Detect which cell encompasses the target text, then output its (X, Y) center coordinate. 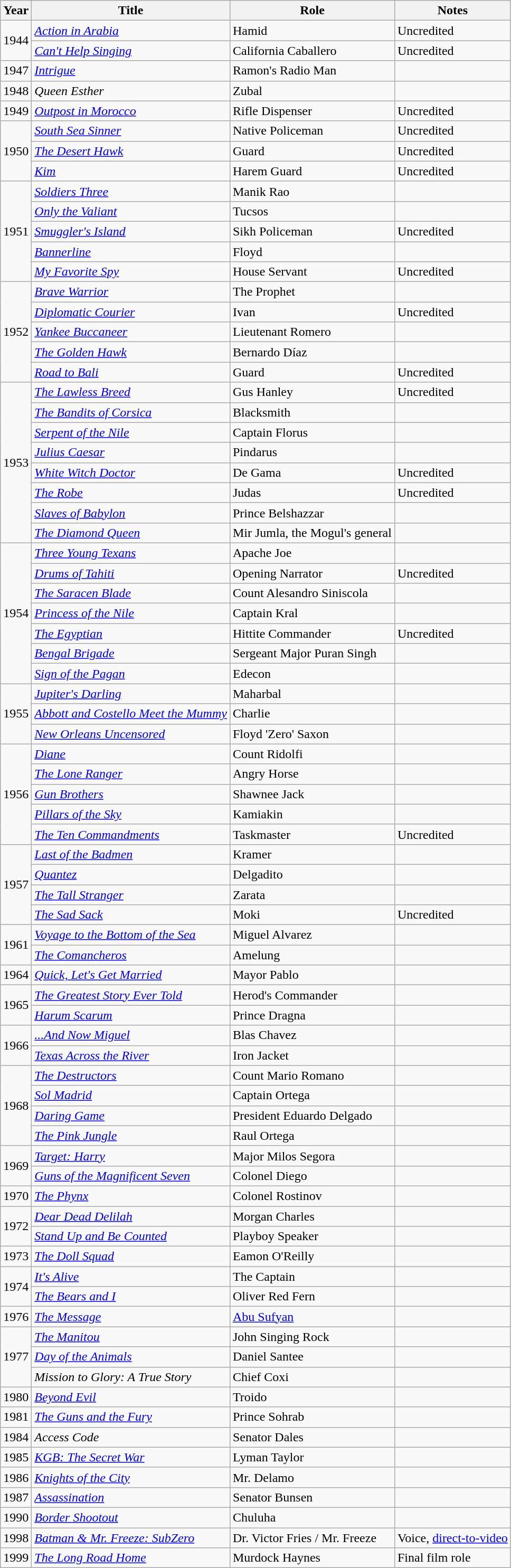
Bengal Brigade (131, 654)
Kim (131, 171)
The Message (131, 1317)
Blas Chavez (312, 1035)
Delgadito (312, 874)
Captain Florus (312, 432)
Sergeant Major Puran Singh (312, 654)
Dear Dead Delilah (131, 1216)
1944 (16, 41)
1961 (16, 945)
Smuggler's Island (131, 231)
It's Alive (131, 1277)
1953 (16, 462)
My Favorite Spy (131, 272)
1985 (16, 1457)
Kamiakin (312, 814)
The Sad Sack (131, 915)
The Bandits of Corsica (131, 412)
Day of the Animals (131, 1357)
Voyage to the Bottom of the Sea (131, 935)
Harum Scarum (131, 1015)
Chuluha (312, 1517)
1999 (16, 1558)
1947 (16, 71)
Count Alesandro Siniscola (312, 593)
Guns of the Magnificent Seven (131, 1176)
1969 (16, 1166)
The Comancheros (131, 955)
Lyman Taylor (312, 1457)
De Gama (312, 473)
1966 (16, 1045)
Opening Narrator (312, 573)
1998 (16, 1538)
The Lone Ranger (131, 774)
Jupiter's Darling (131, 694)
Edecon (312, 674)
Daring Game (131, 1116)
Action in Arabia (131, 31)
Sign of the Pagan (131, 674)
Taskmaster (312, 834)
Count Mario Romano (312, 1075)
Blacksmith (312, 412)
1955 (16, 714)
Tucsos (312, 211)
Knights of the City (131, 1477)
Slaves of Babylon (131, 513)
Diplomatic Courier (131, 312)
Abu Sufyan (312, 1317)
Judas (312, 493)
President Eduardo Delgado (312, 1116)
Bernardo Díaz (312, 352)
The Doll Squad (131, 1257)
The Lawless Breed (131, 392)
Floyd 'Zero' Saxon (312, 734)
The Egyptian (131, 634)
The Manitou (131, 1337)
The Greatest Story Ever Told (131, 995)
The Guns and the Fury (131, 1417)
The Ten Commandments (131, 834)
...And Now Miguel (131, 1035)
Playboy Speaker (312, 1236)
Mir Jumla, the Mogul's general (312, 533)
Julius Caesar (131, 452)
Outpost in Morocco (131, 111)
Princess of the Nile (131, 613)
Captain Kral (312, 613)
Chief Coxi (312, 1377)
1984 (16, 1437)
Zarata (312, 895)
Assassination (131, 1497)
1981 (16, 1417)
Colonel Diego (312, 1176)
KGB: The Secret War (131, 1457)
1970 (16, 1196)
Daniel Santee (312, 1357)
Access Code (131, 1437)
House Servant (312, 272)
Herod's Commander (312, 995)
1957 (16, 884)
1956 (16, 794)
Zubal (312, 91)
Raul Ortega (312, 1136)
Floyd (312, 252)
Hittite Commander (312, 634)
Hamid (312, 31)
New Orleans Uncensored (131, 734)
Troido (312, 1397)
Bannerline (131, 252)
The Tall Stranger (131, 895)
1986 (16, 1477)
Kramer (312, 854)
Pillars of the Sky (131, 814)
Captain Ortega (312, 1095)
The Prophet (312, 292)
Intrigue (131, 71)
Prince Sohrab (312, 1417)
1954 (16, 613)
Three Young Texans (131, 553)
1949 (16, 111)
Gus Hanley (312, 392)
Final film role (452, 1558)
The Long Road Home (131, 1558)
Last of the Badmen (131, 854)
1968 (16, 1106)
Senator Dales (312, 1437)
The Saracen Blade (131, 593)
Senator Bunsen (312, 1497)
The Phynx (131, 1196)
1948 (16, 91)
Prince Belshazzar (312, 513)
Major Milos Segora (312, 1156)
Queen Esther (131, 91)
Batman & Mr. Freeze: SubZero (131, 1538)
Apache Joe (312, 553)
The Robe (131, 493)
The Golden Hawk (131, 352)
Pindarus (312, 452)
Morgan Charles (312, 1216)
Can't Help Singing (131, 51)
Only the Valiant (131, 211)
Voice, direct-to-video (452, 1538)
Target: Harry (131, 1156)
Serpent of the Nile (131, 432)
Gun Brothers (131, 794)
Soldiers Three (131, 191)
Amelung (312, 955)
1964 (16, 975)
The Destructors (131, 1075)
Yankee Buccaneer (131, 332)
Dr. Victor Fries / Mr. Freeze (312, 1538)
Abbott and Costello Meet the Mummy (131, 714)
Charlie (312, 714)
Prince Dragna (312, 1015)
The Desert Hawk (131, 151)
1974 (16, 1287)
South Sea Sinner (131, 131)
The Captain (312, 1277)
Maharbal (312, 694)
Mission to Glory: A True Story (131, 1377)
Lieutenant Romero (312, 332)
1952 (16, 332)
1972 (16, 1226)
Colonel Rostinov (312, 1196)
The Bears and I (131, 1297)
Iron Jacket (312, 1055)
1950 (16, 151)
Ramon's Radio Man (312, 71)
Texas Across the River (131, 1055)
Rifle Dispenser (312, 111)
Ivan (312, 312)
The Diamond Queen (131, 533)
Title (131, 11)
1976 (16, 1317)
1980 (16, 1397)
California Caballero (312, 51)
Border Shootout (131, 1517)
Angry Horse (312, 774)
John Singing Rock (312, 1337)
White Witch Doctor (131, 473)
1977 (16, 1357)
Mayor Pablo (312, 975)
Road to Bali (131, 372)
Sikh Policeman (312, 231)
Manik Rao (312, 191)
1951 (16, 231)
Count Ridolfi (312, 754)
Moki (312, 915)
Quick, Let's Get Married (131, 975)
Quantez (131, 874)
Harem Guard (312, 171)
1990 (16, 1517)
Murdock Haynes (312, 1558)
Beyond Evil (131, 1397)
Shawnee Jack (312, 794)
Drums of Tahiti (131, 573)
The Pink Jungle (131, 1136)
Oliver Red Fern (312, 1297)
Mr. Delamo (312, 1477)
1987 (16, 1497)
Notes (452, 11)
Diane (131, 754)
1973 (16, 1257)
Role (312, 11)
Sol Madrid (131, 1095)
Miguel Alvarez (312, 935)
Stand Up and Be Counted (131, 1236)
Brave Warrior (131, 292)
Native Policeman (312, 131)
Eamon O'Reilly (312, 1257)
Year (16, 11)
1965 (16, 1005)
